Search for the cell housing the specified text and yield its [x, y] center coordinate. 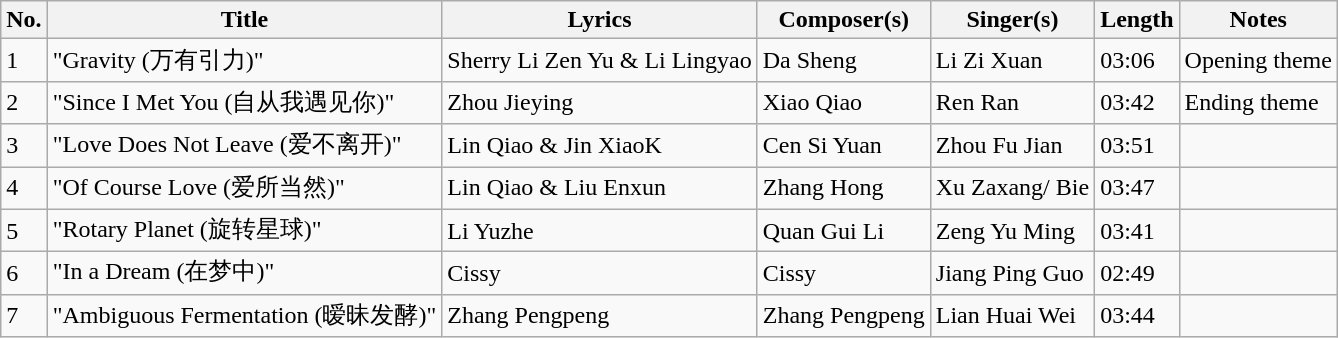
03:41 [1137, 230]
Zhou Fu Jian [1012, 146]
03:42 [1137, 102]
2 [24, 102]
"Since I Met You (自从我遇见你)" [244, 102]
Zeng Yu Ming [1012, 230]
4 [24, 188]
Xiao Qiao [844, 102]
Ending theme [1258, 102]
Li Zi Xuan [1012, 60]
Sherry Li Zen Yu & Li Lingyao [600, 60]
Lin Qiao & Jin XiaoK [600, 146]
"Rotary Planet (旋转星球)" [244, 230]
5 [24, 230]
Composer(s) [844, 20]
Singer(s) [1012, 20]
Cen Si Yuan [844, 146]
3 [24, 146]
Zhang Hong [844, 188]
Xu Zaxang/ Bie [1012, 188]
"Ambiguous Fermentation (暧昧发酵)" [244, 316]
"Of Course Love (爱所当然)" [244, 188]
Ren Ran [1012, 102]
Title [244, 20]
"Love Does Not Leave (爱不离开)" [244, 146]
Quan Gui Li [844, 230]
Lin Qiao & Liu Enxun [600, 188]
Notes [1258, 20]
03:51 [1137, 146]
Da Sheng [844, 60]
1 [24, 60]
6 [24, 274]
03:47 [1137, 188]
"Gravity (万有引力)" [244, 60]
Opening theme [1258, 60]
"In a Dream (在梦中)" [244, 274]
Lyrics [600, 20]
Jiang Ping Guo [1012, 274]
03:44 [1137, 316]
Zhou Jieying [600, 102]
7 [24, 316]
02:49 [1137, 274]
Li Yuzhe [600, 230]
No. [24, 20]
03:06 [1137, 60]
Length [1137, 20]
Lian Huai Wei [1012, 316]
